Detect which cell encompasses the target text, then output its [X, Y] center coordinate. 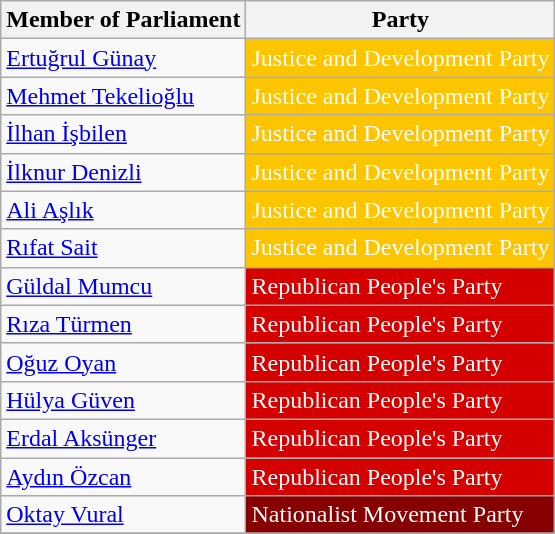
Member of Parliament [124, 20]
İlhan İşbilen [124, 134]
Erdal Aksünger [124, 438]
Oğuz Oyan [124, 362]
Hülya Güven [124, 400]
Ali Aşlık [124, 210]
Party [400, 20]
Güldal Mumcu [124, 286]
İlknur Denizli [124, 172]
Nationalist Movement Party [400, 515]
Oktay Vural [124, 515]
Aydın Özcan [124, 477]
Rıza Türmen [124, 324]
Mehmet Tekelioğlu [124, 96]
Ertuğrul Günay [124, 58]
Rıfat Sait [124, 248]
